Locate the cell with the specified text and output its [X, Y] center coordinate. 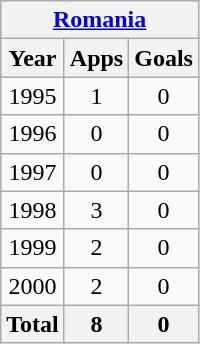
1999 [33, 248]
2000 [33, 286]
1997 [33, 172]
1 [96, 96]
Apps [96, 58]
1998 [33, 210]
Romania [100, 20]
1996 [33, 134]
Year [33, 58]
3 [96, 210]
Total [33, 324]
1995 [33, 96]
Goals [164, 58]
8 [96, 324]
